Scan for the cell matching the given text and deliver its [X, Y] coordinate at center. 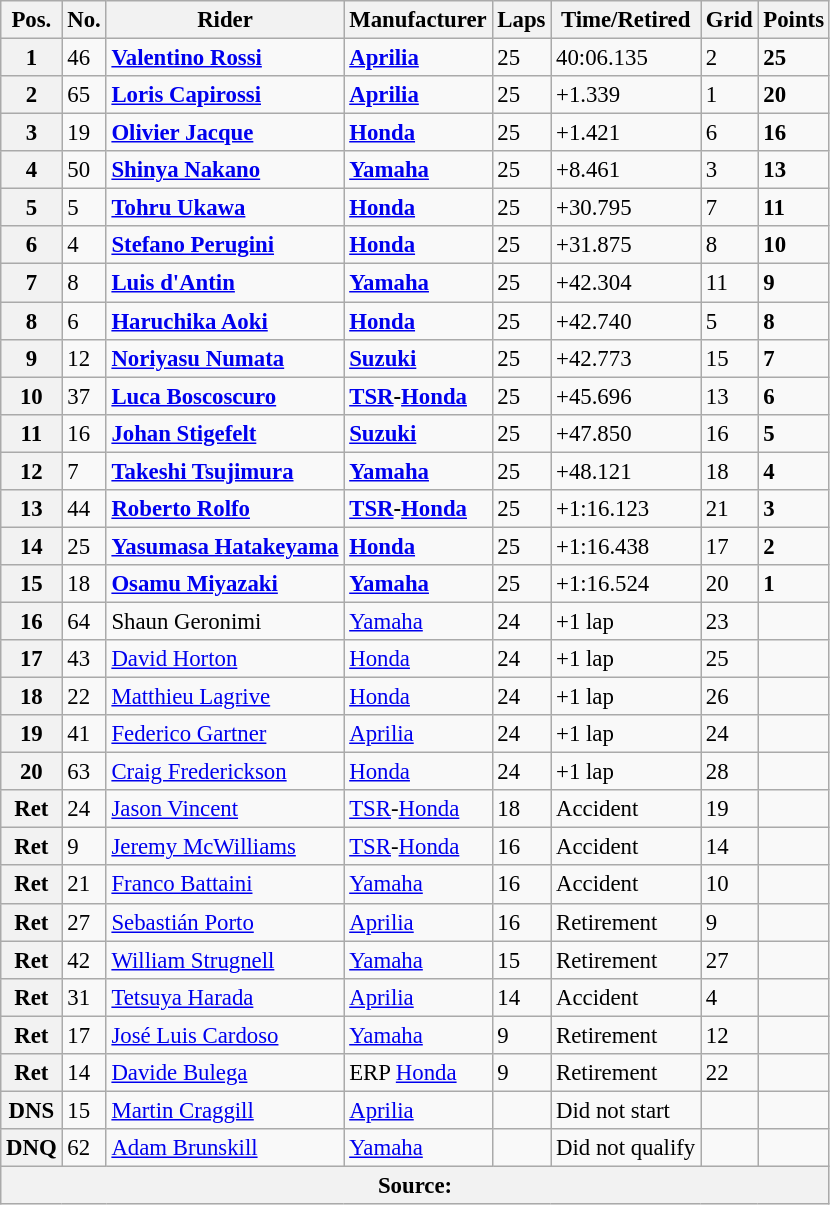
Adam Brunskill [225, 1148]
+1:16.438 [626, 546]
46 [84, 58]
Osamu Miyazaki [225, 584]
64 [84, 621]
40:06.135 [626, 58]
DNS [32, 1110]
Loris Capirossi [225, 95]
+31.875 [626, 245]
+42.740 [626, 321]
Stefano Perugini [225, 245]
José Luis Cardoso [225, 1035]
William Strugnell [225, 960]
Source: [416, 1185]
+30.795 [626, 208]
Tohru Ukawa [225, 208]
Valentino Rossi [225, 58]
41 [84, 734]
Shinya Nakano [225, 170]
Pos. [32, 20]
Did not qualify [626, 1148]
Noriyasu Numata [225, 358]
44 [84, 509]
Martin Craggill [225, 1110]
Matthieu Lagrive [225, 697]
ERP Honda [418, 1073]
+1:16.524 [626, 584]
63 [84, 772]
+48.121 [626, 471]
Did not start [626, 1110]
+42.773 [626, 358]
DNQ [32, 1148]
Roberto Rolfo [225, 509]
Johan Stigefelt [225, 433]
Jason Vincent [225, 809]
Laps [522, 20]
Yasumasa Hatakeyama [225, 546]
43 [84, 659]
42 [84, 960]
Luca Boscoscuro [225, 396]
Takeshi Tsujimura [225, 471]
Haruchika Aoki [225, 321]
+1:16.123 [626, 509]
Shaun Geronimi [225, 621]
23 [730, 621]
Jeremy McWilliams [225, 847]
+8.461 [626, 170]
Franco Battaini [225, 885]
Davide Bulega [225, 1073]
+45.696 [626, 396]
Points [794, 20]
Manufacturer [418, 20]
28 [730, 772]
No. [84, 20]
Grid [730, 20]
31 [84, 997]
65 [84, 95]
50 [84, 170]
62 [84, 1148]
+42.304 [626, 283]
Craig Frederickson [225, 772]
Rider [225, 20]
+1.339 [626, 95]
Sebastián Porto [225, 922]
Time/Retired [626, 20]
Olivier Jacque [225, 133]
26 [730, 697]
+1.421 [626, 133]
Federico Gartner [225, 734]
37 [84, 396]
+47.850 [626, 433]
Luis d'Antin [225, 283]
Tetsuya Harada [225, 997]
David Horton [225, 659]
